Output the (x, y) coordinate of the center of the cell containing the given text.  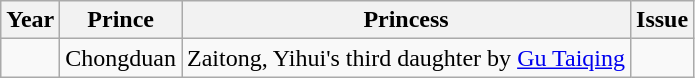
Issue (662, 20)
Year (30, 20)
Chongduan (121, 58)
Prince (121, 20)
Princess (406, 20)
Zaitong, Yihui's third daughter by Gu Taiqing (406, 58)
